Identify which cell holds the provided text, then report its [x, y] central coordinate. 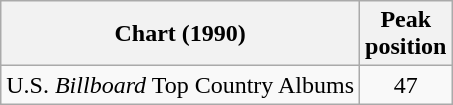
Peakposition [406, 34]
U.S. Billboard Top Country Albums [180, 85]
Chart (1990) [180, 34]
47 [406, 85]
